Identify which cell holds the provided text, then report its [X, Y] central coordinate. 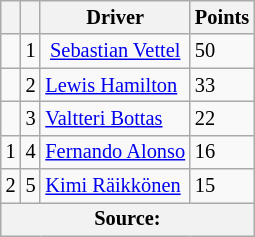
50 [222, 51]
Kimi Räikkönen [115, 186]
16 [222, 152]
22 [222, 118]
Sebastian Vettel [115, 51]
Lewis Hamilton [115, 85]
Points [222, 17]
Valtteri Bottas [115, 118]
15 [222, 186]
33 [222, 85]
4 [31, 152]
5 [31, 186]
Fernando Alonso [115, 152]
Source: [128, 219]
Driver [115, 17]
3 [31, 118]
